Search for the cell housing the specified text and yield its (X, Y) center coordinate. 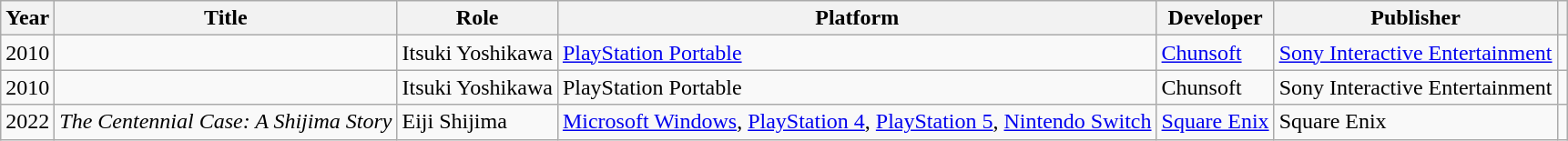
2022 (27, 122)
Developer (1215, 18)
Title (226, 18)
Eiji Shijima (477, 122)
Publisher (1415, 18)
Platform (857, 18)
Role (477, 18)
The Centennial Case: A Shijima Story (226, 122)
Microsoft Windows, PlayStation 4, PlayStation 5, Nintendo Switch (857, 122)
Year (27, 18)
